From the cell containing the given text, extract its center point as (X, Y) coordinate. 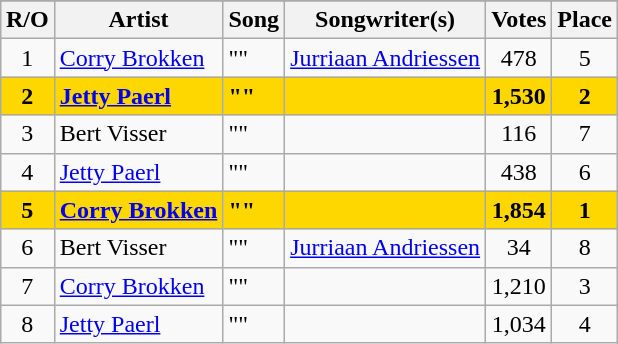
R/O (27, 20)
Song (254, 20)
478 (519, 58)
1,210 (519, 286)
Artist (138, 20)
116 (519, 134)
438 (519, 172)
34 (519, 248)
1,530 (519, 96)
Votes (519, 20)
Songwriter(s) (386, 20)
Place (585, 20)
1,854 (519, 210)
1,034 (519, 324)
